Determine the [x, y] coordinate at the center of the cell enclosing the given text.  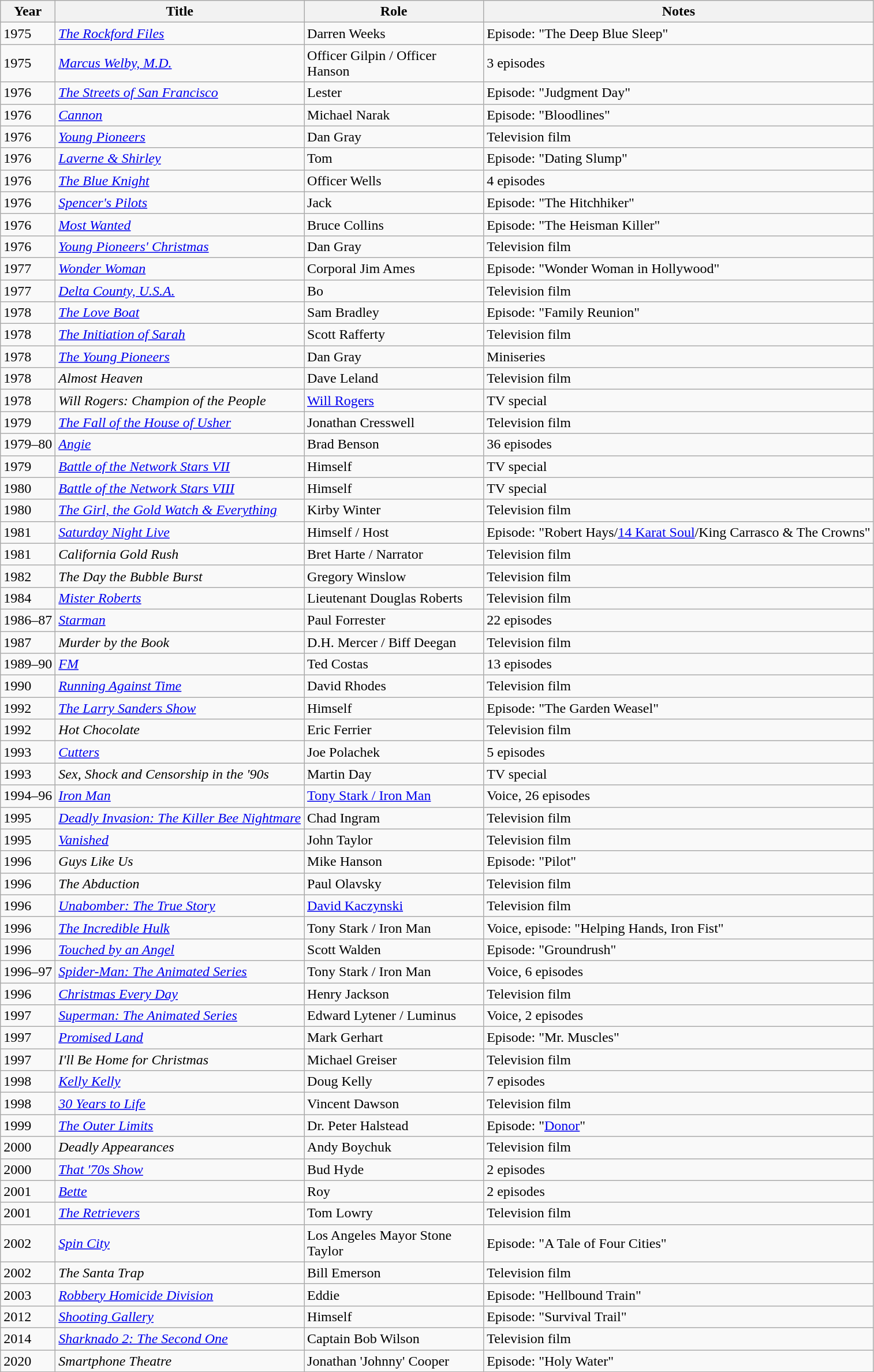
Spencer's Pilots [180, 203]
Dr. Peter Halstead [394, 1126]
Wonder Woman [180, 268]
Spider-Man: The Animated Series [180, 971]
Unabomber: The True Story [180, 906]
Episode: "Wonder Woman in Hollywood" [679, 268]
Spin City [180, 1243]
Deadly Appearances [180, 1147]
Episode: "Dating Slump" [679, 159]
1989–90 [28, 664]
Kirby Winter [394, 510]
Paul Forrester [394, 620]
That '70s Show [180, 1169]
Officer Wells [394, 181]
Dave Leland [394, 379]
Bret Harte / Narrator [394, 554]
Michael Greiser [394, 1060]
Robbery Homicide Division [180, 1295]
Young Pioneers [180, 137]
Episode: "A Tale of Four Cities" [679, 1243]
36 episodes [679, 444]
Henry Jackson [394, 993]
1979–80 [28, 444]
Marcus Welby, M.D. [180, 63]
Scott Rafferty [394, 335]
30 Years to Life [180, 1104]
Episode: "Family Reunion" [679, 313]
Most Wanted [180, 225]
Bruce Collins [394, 225]
1986–87 [28, 620]
FM [180, 664]
Episode: "The Deep Blue Sleep" [679, 33]
Lieutenant Douglas Roberts [394, 598]
Will Rogers: Champion of the People [180, 401]
Episode: "Pilot" [679, 862]
Sex, Shock and Censorship in the '90s [180, 774]
Los Angeles Mayor Stone Taylor [394, 1243]
Promised Land [180, 1038]
Jack [394, 203]
Role [394, 12]
Bill Emerson [394, 1273]
1999 [28, 1126]
13 episodes [679, 664]
2003 [28, 1295]
The Blue Knight [180, 181]
The Larry Sanders Show [180, 708]
Edward Lytener / Luminus [394, 1016]
Delta County, U.S.A. [180, 290]
Episode: "The Hitchhiker" [679, 203]
Roy [394, 1191]
Eric Ferrier [394, 730]
Bud Hyde [394, 1169]
Tom [394, 159]
Gregory Winslow [394, 576]
Officer Gilpin / Officer Hanson [394, 63]
Starman [180, 620]
Doug Kelly [394, 1082]
Guys Like Us [180, 862]
The Girl, the Gold Watch & Everything [180, 510]
Mister Roberts [180, 598]
Episode: "The Garden Weasel" [679, 708]
Paul Olavsky [394, 884]
Chad Ingram [394, 818]
1994–96 [28, 796]
Michael Narak [394, 115]
1990 [28, 686]
The Fall of the House of Usher [180, 423]
David Kaczynski [394, 906]
I'll Be Home for Christmas [180, 1060]
Bette [180, 1191]
Christmas Every Day [180, 993]
Iron Man [180, 796]
Cutters [180, 752]
The Streets of San Francisco [180, 93]
Sharknado 2: The Second One [180, 1339]
Scott Walden [394, 949]
Angie [180, 444]
Vanished [180, 840]
Hot Chocolate [180, 730]
Battle of the Network Stars VIII [180, 488]
1982 [28, 576]
Shooting Gallery [180, 1317]
Deadly Invasion: The Killer Bee Nightmare [180, 818]
Touched by an Angel [180, 949]
Brad Benson [394, 444]
The Love Boat [180, 313]
Cannon [180, 115]
2020 [28, 1360]
Darren Weeks [394, 33]
1984 [28, 598]
Himself / Host [394, 532]
Episode: "Bloodlines" [679, 115]
Jonathan 'Johnny' Cooper [394, 1360]
David Rhodes [394, 686]
The Retrievers [180, 1213]
John Taylor [394, 840]
22 episodes [679, 620]
The Rockford Files [180, 33]
Voice, 26 episodes [679, 796]
Almost Heaven [180, 379]
Smartphone Theatre [180, 1360]
2014 [28, 1339]
Corporal Jim Ames [394, 268]
The Incredible Hulk [180, 928]
The Santa Trap [180, 1273]
California Gold Rush [180, 554]
Bo [394, 290]
Episode: "Survival Trail" [679, 1317]
Title [180, 12]
3 episodes [679, 63]
Jonathan Cresswell [394, 423]
Lester [394, 93]
Notes [679, 12]
Will Rogers [394, 401]
Episode: "Mr. Muscles" [679, 1038]
7 episodes [679, 1082]
Laverne & Shirley [180, 159]
Episode: "Holy Water" [679, 1360]
Saturday Night Live [180, 532]
Voice, 6 episodes [679, 971]
Superman: The Animated Series [180, 1016]
Tom Lowry [394, 1213]
The Initiation of Sarah [180, 335]
Martin Day [394, 774]
Ted Costas [394, 664]
Mark Gerhart [394, 1038]
Murder by the Book [180, 642]
2012 [28, 1317]
Captain Bob Wilson [394, 1339]
Miniseries [679, 357]
5 episodes [679, 752]
Kelly Kelly [180, 1082]
Battle of the Network Stars VII [180, 466]
The Day the Bubble Burst [180, 576]
Running Against Time [180, 686]
Episode: "Judgment Day" [679, 93]
Andy Boychuk [394, 1147]
4 episodes [679, 181]
Young Pioneers' Christmas [180, 246]
Episode: "Hellbound Train" [679, 1295]
Sam Bradley [394, 313]
The Abduction [180, 884]
Joe Polachek [394, 752]
The Young Pioneers [180, 357]
Eddie [394, 1295]
Mike Hanson [394, 862]
Vincent Dawson [394, 1104]
Episode: "Groundrush" [679, 949]
Episode: "Robert Hays/14 Karat Soul/King Carrasco & The Crowns" [679, 532]
Voice, episode: "Helping Hands, Iron Fist" [679, 928]
Episode: "The Heisman Killer" [679, 225]
1996–97 [28, 971]
D.H. Mercer / Biff Deegan [394, 642]
Episode: "Donor" [679, 1126]
Voice, 2 episodes [679, 1016]
1987 [28, 642]
Year [28, 12]
The Outer Limits [180, 1126]
